Output the [x, y] coordinate of the center of the cell containing the given text.  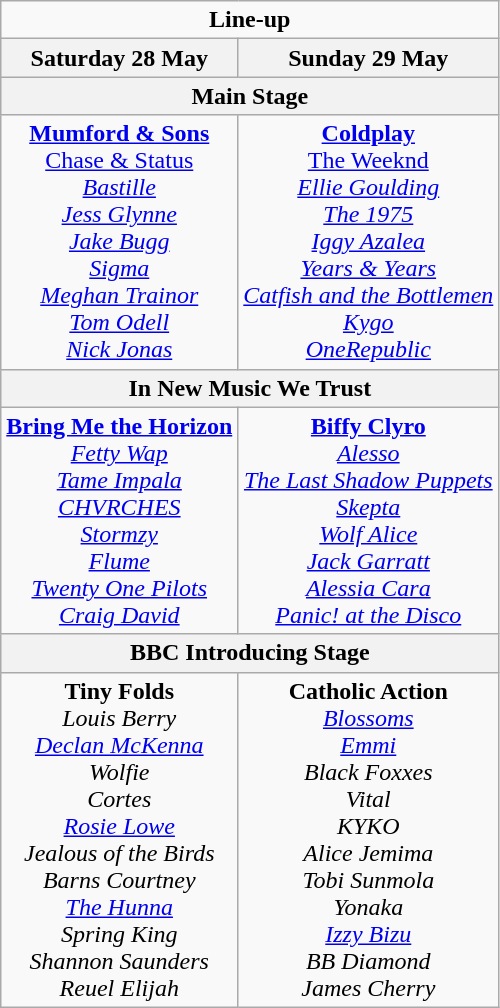
Bring Me the HorizonFetty WapTame ImpalaCHVRCHESStormzyFlumeTwenty One PilotsCraig David [120, 520]
Mumford & SonsChase & StatusBastilleJess GlynneJake BuggSigmaMeghan TrainorTom OdellNick Jonas [120, 242]
In New Music We Trust [250, 388]
ColdplayThe WeekndEllie GouldingThe 1975Iggy AzaleaYears & YearsCatfish and the BottlemenKygoOneRepublic [368, 242]
Catholic ActionBlossomsEmmiBlack FoxxesVitalKYKOAlice JemimaTobi SunmolaYonakaIzzy BizuBB DiamondJames Cherry [368, 840]
Main Stage [250, 96]
Saturday 28 May [120, 58]
Sunday 29 May [368, 58]
BBC Introducing Stage [250, 653]
Biffy ClyroAlessoThe Last Shadow PuppetsSkeptaWolf AliceJack GarrattAlessia CaraPanic! at the Disco [368, 520]
Line-up [250, 20]
Tiny FoldsLouis BerryDeclan McKennaWolfieCortesRosie LoweJealous of the BirdsBarns CourtneyThe HunnaSpring KingShannon SaundersReuel Elijah [120, 840]
